Return [X, Y] of the center of cell containing provided text 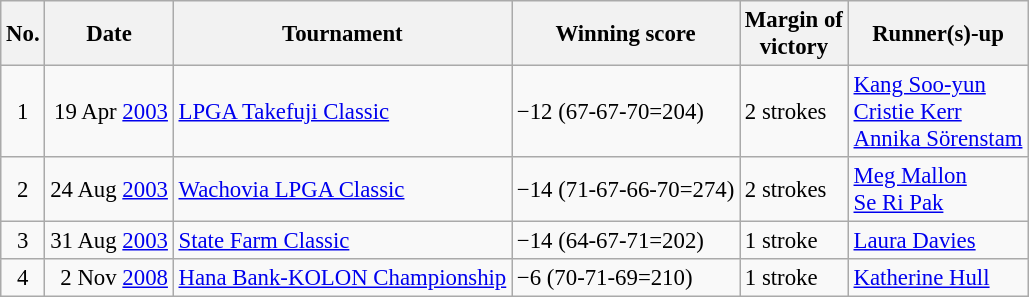
Wachovia LPGA Classic [342, 190]
4 [23, 278]
No. [23, 34]
31 Aug 2003 [109, 241]
24 Aug 2003 [109, 190]
−6 (70-71-69=210) [626, 278]
−14 (64-67-71=202) [626, 241]
−14 (71-67-66-70=274) [626, 190]
3 [23, 241]
Tournament [342, 34]
Margin ofvictory [794, 34]
Winning score [626, 34]
2 [23, 190]
Date [109, 34]
19 Apr 2003 [109, 112]
State Farm Classic [342, 241]
Katherine Hull [938, 278]
Runner(s)-up [938, 34]
Hana Bank-KOLON Championship [342, 278]
2 Nov 2008 [109, 278]
1 [23, 112]
LPGA Takefuji Classic [342, 112]
Meg Mallon Se Ri Pak [938, 190]
Kang Soo-yun Cristie Kerr Annika Sörenstam [938, 112]
−12 (67-67-70=204) [626, 112]
Laura Davies [938, 241]
